Return [X, Y] of the center of cell containing provided text 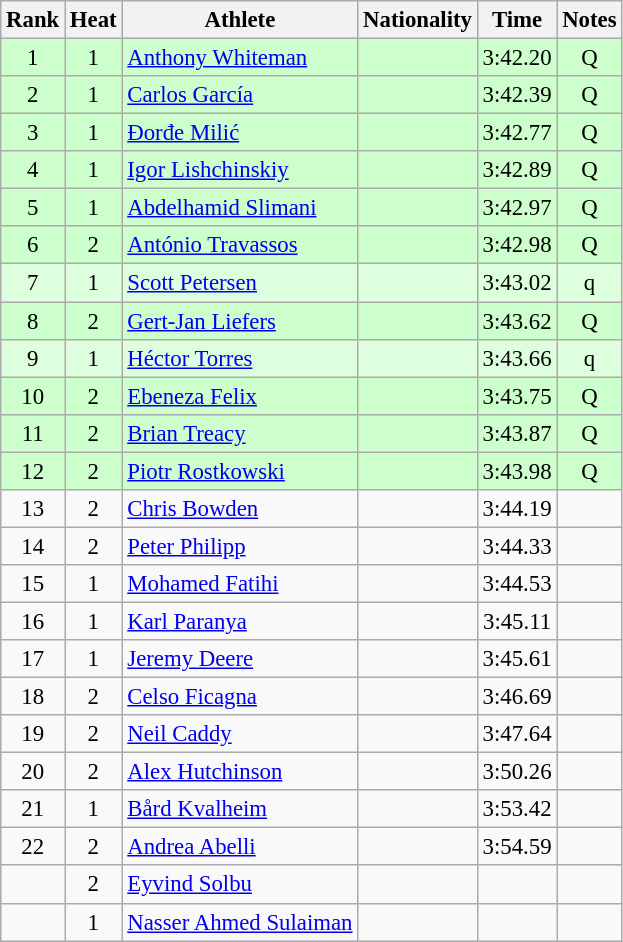
3:43.98 [517, 471]
Athlete [240, 20]
20 [33, 772]
12 [33, 471]
Scott Petersen [240, 283]
Piotr Rostkowski [240, 471]
Mohamed Fatihi [240, 584]
4 [33, 170]
7 [33, 283]
3 [33, 133]
3:42.20 [517, 58]
6 [33, 245]
9 [33, 358]
3:44.53 [517, 584]
3:47.64 [517, 734]
10 [33, 396]
22 [33, 847]
Alex Hutchinson [240, 772]
21 [33, 809]
Celso Ficagna [240, 697]
Heat [94, 20]
11 [33, 433]
Neil Caddy [240, 734]
António Travassos [240, 245]
Andrea Abelli [240, 847]
Eyvind Solbu [240, 885]
3:45.61 [517, 659]
3:44.19 [517, 509]
18 [33, 697]
17 [33, 659]
Bård Kvalheim [240, 809]
3:43.75 [517, 396]
3:50.26 [517, 772]
Nasser Ahmed Sulaiman [240, 922]
3:42.39 [517, 95]
8 [33, 321]
Brian Treacy [240, 433]
Jeremy Deere [240, 659]
3:42.89 [517, 170]
Nationality [418, 20]
3:43.02 [517, 283]
Chris Bowden [240, 509]
16 [33, 621]
Peter Philipp [240, 546]
Karl Paranya [240, 621]
14 [33, 546]
Notes [590, 20]
3:42.97 [517, 208]
3:43.62 [517, 321]
3:42.77 [517, 133]
19 [33, 734]
3:44.33 [517, 546]
Carlos García [240, 95]
5 [33, 208]
Time [517, 20]
Héctor Torres [240, 358]
Gert-Jan Liefers [240, 321]
Anthony Whiteman [240, 58]
3:45.11 [517, 621]
Igor Lishchinskiy [240, 170]
3:43.66 [517, 358]
13 [33, 509]
Ebeneza Felix [240, 396]
3:42.98 [517, 245]
3:43.87 [517, 433]
3:53.42 [517, 809]
3:46.69 [517, 697]
Rank [33, 20]
3:54.59 [517, 847]
Abdelhamid Slimani [240, 208]
Đorđe Milić [240, 133]
15 [33, 584]
